Search for the cell housing the specified text and yield its (x, y) center coordinate. 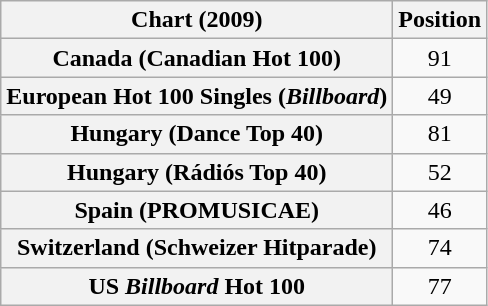
Hungary (Dance Top 40) (197, 134)
Chart (2009) (197, 20)
Spain (PROMUSICAE) (197, 210)
Switzerland (Schweizer Hitparade) (197, 248)
74 (440, 248)
77 (440, 286)
49 (440, 96)
European Hot 100 Singles (Billboard) (197, 96)
Canada (Canadian Hot 100) (197, 58)
US Billboard Hot 100 (197, 286)
Position (440, 20)
91 (440, 58)
52 (440, 172)
81 (440, 134)
46 (440, 210)
Hungary (Rádiós Top 40) (197, 172)
